Determine the [x, y] coordinate at the center of the cell enclosing the given text.  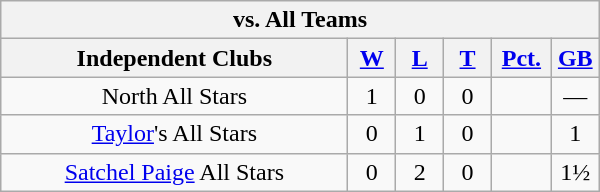
Taylor's All Stars [174, 134]
Independent Clubs [174, 58]
vs. All Teams [300, 20]
2 [420, 172]
GB [575, 58]
North All Stars [174, 96]
Pct. [521, 58]
W [372, 58]
Satchel Paige All Stars [174, 172]
— [575, 96]
T [468, 58]
1½ [575, 172]
L [420, 58]
